Capture the cell that displays the provided text and extract its (x, y) central coordinate. 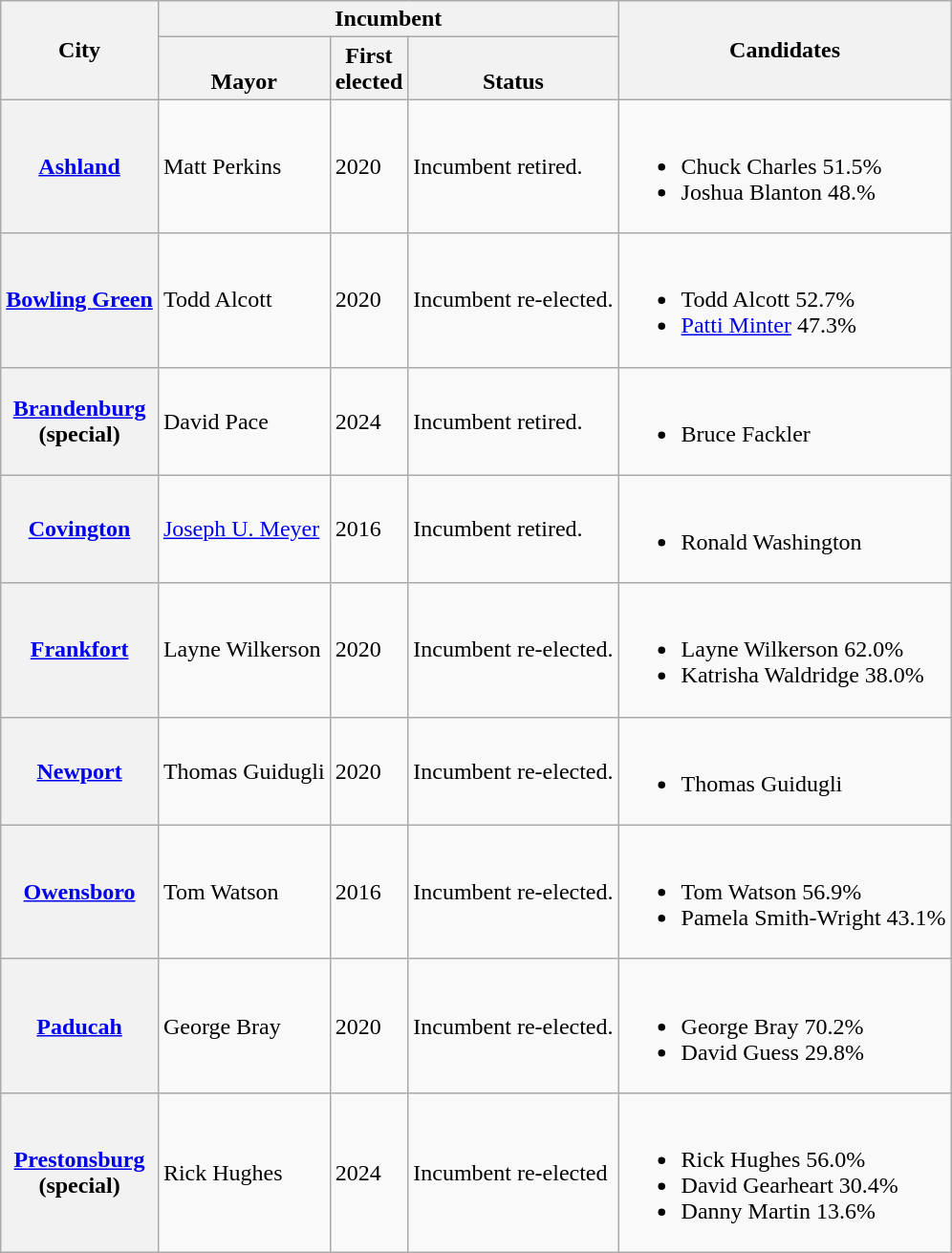
Firstelected (369, 69)
Bruce Fackler (785, 421)
Todd Alcott 52.7%Patti Minter 47.3% (785, 300)
Owensboro (80, 892)
George Bray (244, 1026)
Covington (80, 529)
Paducah (80, 1026)
Rick Hughes 56.0%David Gearheart 30.4%Danny Martin 13.6% (785, 1172)
Mayor (244, 69)
Bowling Green (80, 300)
Ronald Washington (785, 529)
Chuck Charles 51.5%Joshua Blanton 48.% (785, 166)
Tom Watson 56.9%Pamela Smith-Wright 43.1% (785, 892)
Candidates (785, 50)
David Pace (244, 421)
George Bray 70.2%David Guess 29.8% (785, 1026)
Brandenburg(special) (80, 421)
Newport (80, 770)
Layne Wilkerson (244, 650)
Tom Watson (244, 892)
Incumbent re-elected (513, 1172)
Frankfort (80, 650)
Todd Alcott (244, 300)
City (80, 50)
Incumbent (388, 19)
Joseph U. Meyer (244, 529)
Layne Wilkerson 62.0%Katrisha Waldridge 38.0% (785, 650)
Prestonsburg(special) (80, 1172)
Status (513, 69)
Ashland (80, 166)
Matt Perkins (244, 166)
Rick Hughes (244, 1172)
